Identify which cell holds the provided text, then report its [x, y] central coordinate. 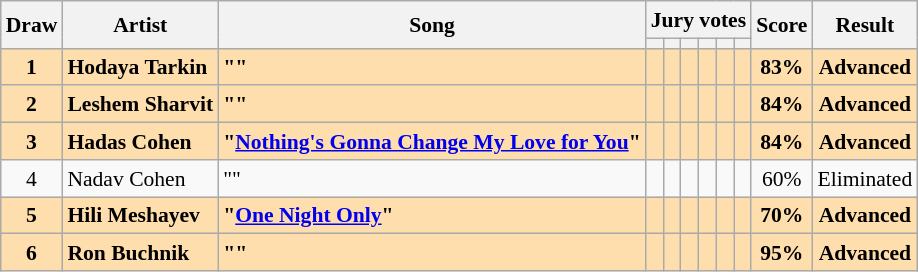
3 [32, 142]
Artist [140, 24]
Draw [32, 24]
Leshem Sharvit [140, 104]
"Nothing's Gonna Change My Love for You" [432, 142]
83% [782, 66]
Ron Buchnik [140, 252]
60% [782, 178]
5 [32, 216]
1 [32, 66]
"One Night Only" [432, 216]
Nadav Cohen [140, 178]
95% [782, 252]
6 [32, 252]
Eliminated [864, 178]
Jury votes [698, 20]
70% [782, 216]
2 [32, 104]
Score [782, 24]
Hadas Cohen [140, 142]
4 [32, 178]
Song [432, 24]
Hili Meshayev [140, 216]
Result [864, 24]
Hodaya Tarkin [140, 66]
